Extract the (X, Y) coordinate from the center of the cell holding the provided text.  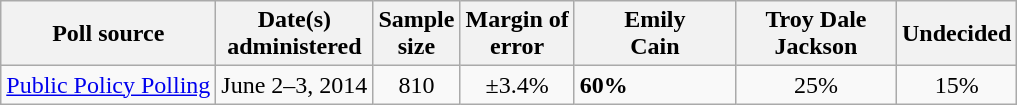
Samplesize (416, 34)
Public Policy Polling (108, 85)
June 2–3, 2014 (294, 85)
Poll source (108, 34)
EmilyCain (654, 34)
15% (956, 85)
Margin oferror (517, 34)
Date(s)administered (294, 34)
Troy DaleJackson (816, 34)
25% (816, 85)
Undecided (956, 34)
60% (654, 85)
810 (416, 85)
±3.4% (517, 85)
